Return [x, y] of the center of cell containing provided text 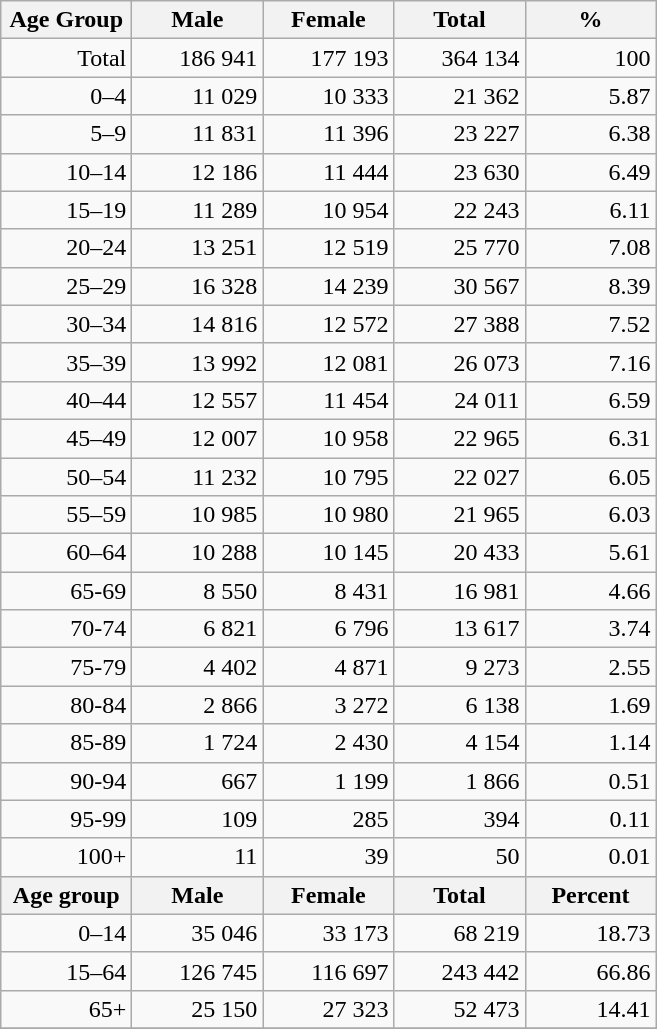
6 821 [198, 629]
18.73 [590, 933]
22 027 [460, 477]
8 431 [328, 591]
4 871 [328, 667]
12 081 [328, 362]
6.03 [590, 515]
15–19 [66, 210]
126 745 [198, 971]
70-74 [66, 629]
23 630 [460, 172]
2 430 [328, 743]
10–14 [66, 172]
6.38 [590, 134]
6.49 [590, 172]
26 073 [460, 362]
10 954 [328, 210]
4 402 [198, 667]
12 519 [328, 248]
39 [328, 857]
5.87 [590, 96]
10 333 [328, 96]
52 473 [460, 1009]
6.31 [590, 438]
116 697 [328, 971]
11 831 [198, 134]
11 029 [198, 96]
65+ [66, 1009]
27 388 [460, 324]
4.66 [590, 591]
285 [328, 819]
7.52 [590, 324]
1.14 [590, 743]
10 145 [328, 553]
7.16 [590, 362]
4 154 [460, 743]
24 011 [460, 400]
14 816 [198, 324]
Age Group [66, 20]
10 980 [328, 515]
23 227 [460, 134]
0.01 [590, 857]
13 617 [460, 629]
243 442 [460, 971]
75-79 [66, 667]
95-99 [66, 819]
5.61 [590, 553]
667 [198, 781]
11 [198, 857]
Percent [590, 895]
90-94 [66, 781]
109 [198, 819]
364 134 [460, 58]
10 958 [328, 438]
0.51 [590, 781]
13 251 [198, 248]
13 992 [198, 362]
21 362 [460, 96]
7.08 [590, 248]
0–14 [66, 933]
6.11 [590, 210]
394 [460, 819]
1 866 [460, 781]
85-89 [66, 743]
21 965 [460, 515]
12 186 [198, 172]
11 454 [328, 400]
2 866 [198, 705]
80-84 [66, 705]
177 193 [328, 58]
11 232 [198, 477]
5–9 [66, 134]
3 272 [328, 705]
35–39 [66, 362]
30 567 [460, 286]
11 396 [328, 134]
100 [590, 58]
25–29 [66, 286]
11 289 [198, 210]
20 433 [460, 553]
10 985 [198, 515]
3.74 [590, 629]
65-69 [66, 591]
12 572 [328, 324]
11 444 [328, 172]
6 796 [328, 629]
% [590, 20]
50–54 [66, 477]
16 981 [460, 591]
45–49 [66, 438]
55–59 [66, 515]
8.39 [590, 286]
40–44 [66, 400]
25 770 [460, 248]
22 243 [460, 210]
27 323 [328, 1009]
0.11 [590, 819]
25 150 [198, 1009]
35 046 [198, 933]
1.69 [590, 705]
6.05 [590, 477]
33 173 [328, 933]
14.41 [590, 1009]
68 219 [460, 933]
9 273 [460, 667]
66.86 [590, 971]
10 288 [198, 553]
16 328 [198, 286]
22 965 [460, 438]
12 557 [198, 400]
100+ [66, 857]
6 138 [460, 705]
1 724 [198, 743]
186 941 [198, 58]
12 007 [198, 438]
10 795 [328, 477]
30–34 [66, 324]
2.55 [590, 667]
1 199 [328, 781]
Age group [66, 895]
20–24 [66, 248]
8 550 [198, 591]
15–64 [66, 971]
14 239 [328, 286]
50 [460, 857]
60–64 [66, 553]
6.59 [590, 400]
0–4 [66, 96]
